Provide the [X, Y] coordinate of the cell's center where the given text is located.  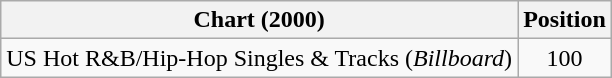
Chart (2000) [260, 20]
Position [565, 20]
100 [565, 58]
US Hot R&B/Hip-Hop Singles & Tracks (Billboard) [260, 58]
